Detect which cell encompasses the target text, then output its [x, y] center coordinate. 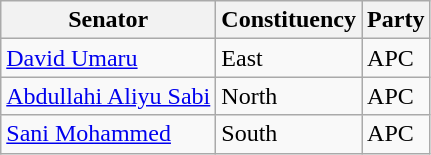
South [289, 134]
Senator [108, 20]
Abdullahi Aliyu Sabi [108, 96]
Party [396, 20]
Sani Mohammed [108, 134]
Constituency [289, 20]
David Umaru [108, 58]
North [289, 96]
East [289, 58]
